Capture the cell that displays the provided text and extract its (x, y) central coordinate. 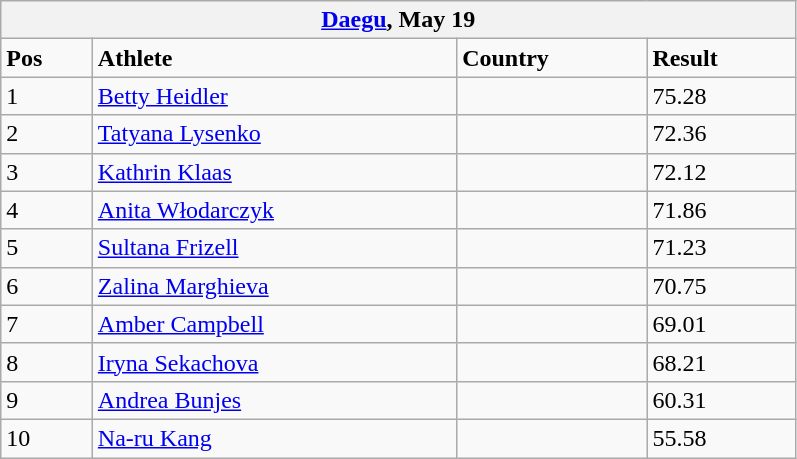
Iryna Sekachova (274, 362)
70.75 (722, 286)
55.58 (722, 438)
75.28 (722, 96)
71.86 (722, 210)
Zalina Marghieva (274, 286)
Pos (47, 58)
72.12 (722, 172)
6 (47, 286)
69.01 (722, 324)
1 (47, 96)
Betty Heidler (274, 96)
9 (47, 400)
7 (47, 324)
Sultana Frizell (274, 248)
Andrea Bunjes (274, 400)
3 (47, 172)
2 (47, 134)
Amber Campbell (274, 324)
Athlete (274, 58)
Kathrin Klaas (274, 172)
Tatyana Lysenko (274, 134)
10 (47, 438)
60.31 (722, 400)
5 (47, 248)
72.36 (722, 134)
Result (722, 58)
Na-ru Kang (274, 438)
8 (47, 362)
71.23 (722, 248)
68.21 (722, 362)
Anita Włodarczyk (274, 210)
Daegu, May 19 (398, 20)
4 (47, 210)
Country (552, 58)
